Determine the (X, Y) coordinate at the center of the cell enclosing the given text.  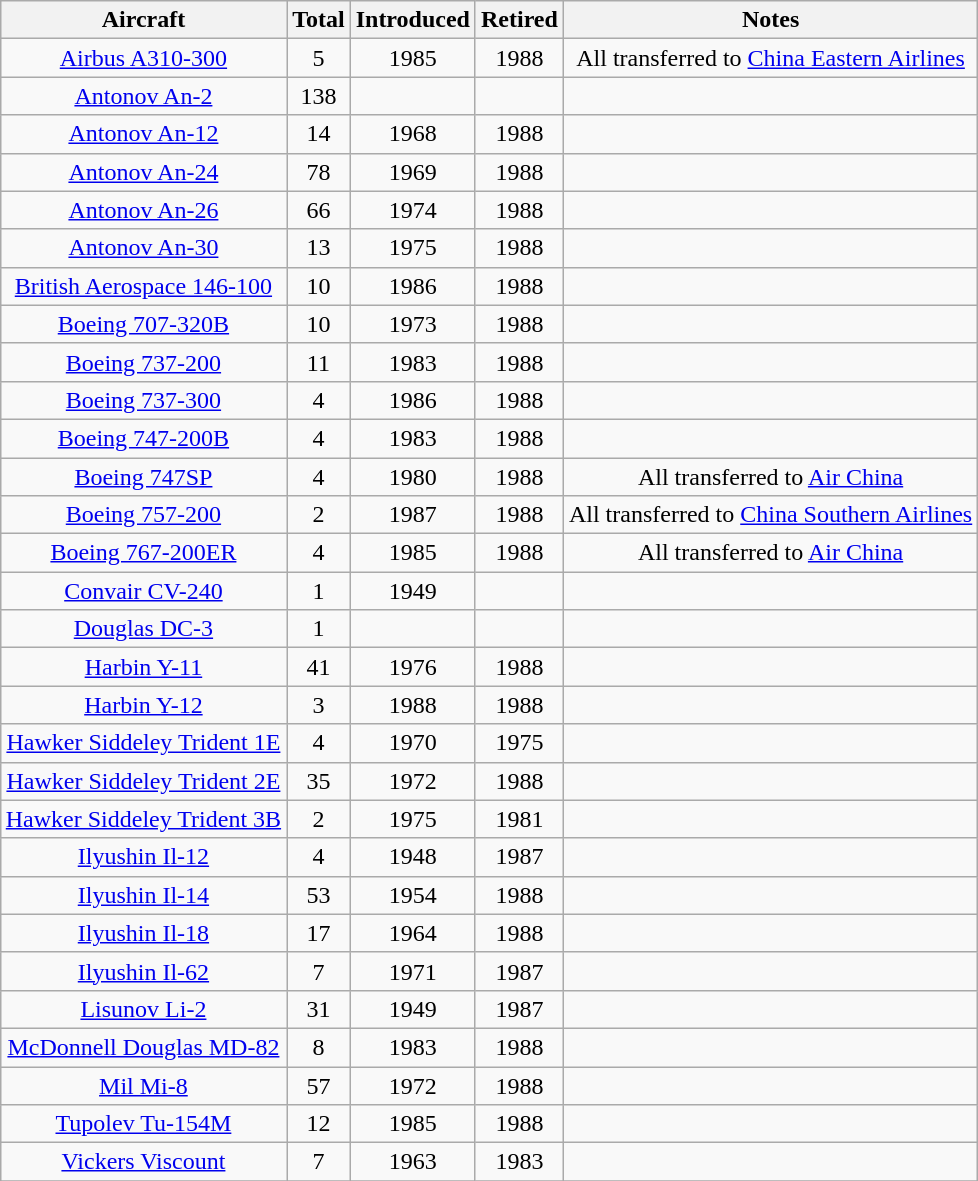
Airbus A310-300 (143, 58)
Retired (519, 20)
Antonov An-30 (143, 248)
3 (319, 705)
5 (319, 58)
1964 (412, 933)
Aircraft (143, 20)
12 (319, 1124)
1974 (412, 210)
1981 (519, 819)
57 (319, 1085)
Boeing 747SP (143, 477)
1969 (412, 172)
Convair CV-240 (143, 591)
Antonov An-26 (143, 210)
1948 (412, 857)
Vickers Viscount (143, 1162)
Boeing 707-320B (143, 324)
Antonov An-2 (143, 96)
1971 (412, 971)
11 (319, 362)
1970 (412, 743)
All transferred to China Eastern Airlines (770, 58)
Ilyushin Il-62 (143, 971)
Boeing 757-200 (143, 515)
Boeing 767-200ER (143, 553)
Boeing 737-300 (143, 400)
78 (319, 172)
Douglas DC-3 (143, 629)
Introduced (412, 20)
Tupolev Tu-154M (143, 1124)
1968 (412, 134)
Hawker Siddeley Trident 2E (143, 781)
Hawker Siddeley Trident 1E (143, 743)
8 (319, 1047)
35 (319, 781)
Ilyushin Il-12 (143, 857)
1963 (412, 1162)
Ilyushin Il-18 (143, 933)
53 (319, 895)
Boeing 737-200 (143, 362)
Antonov An-12 (143, 134)
Notes (770, 20)
41 (319, 667)
138 (319, 96)
31 (319, 1009)
Harbin Y-11 (143, 667)
McDonnell Douglas MD-82 (143, 1047)
Mil Mi-8 (143, 1085)
Ilyushin Il-14 (143, 895)
14 (319, 134)
British Aerospace 146-100 (143, 286)
Total (319, 20)
Boeing 747-200B (143, 438)
1976 (412, 667)
17 (319, 933)
All transferred to China Southern Airlines (770, 515)
1954 (412, 895)
66 (319, 210)
Hawker Siddeley Trident 3B (143, 819)
13 (319, 248)
Harbin Y-12 (143, 705)
Antonov An-24 (143, 172)
Lisunov Li-2 (143, 1009)
1980 (412, 477)
1973 (412, 324)
